From the cell containing the given text, extract its center point as [x, y] coordinate. 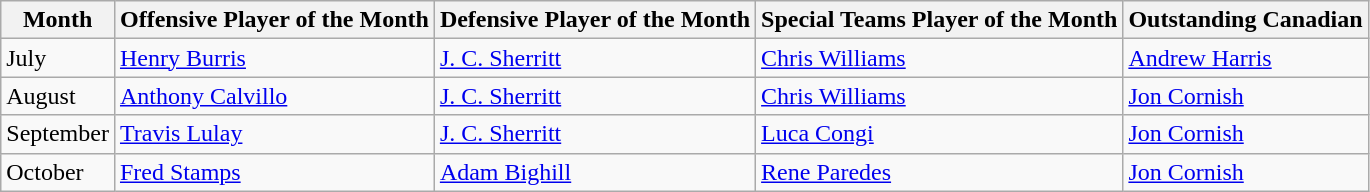
Andrew Harris [1246, 58]
Outstanding Canadian [1246, 20]
September [58, 134]
Luca Congi [940, 134]
Henry Burris [274, 58]
Fred Stamps [274, 172]
August [58, 96]
Special Teams Player of the Month [940, 20]
October [58, 172]
Defensive Player of the Month [594, 20]
Adam Bighill [594, 172]
Anthony Calvillo [274, 96]
Rene Paredes [940, 172]
July [58, 58]
Offensive Player of the Month [274, 20]
Month [58, 20]
Travis Lulay [274, 134]
